Pinpoint the cell where the given text exists, returning its [X, Y] midpoint coordinate. 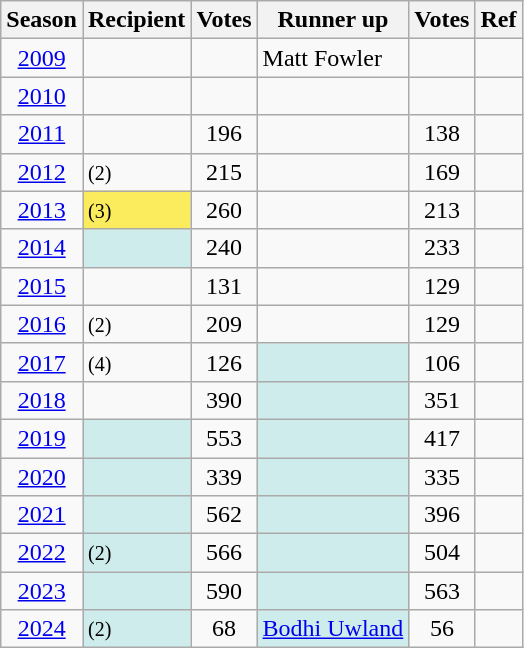
2022 [42, 553]
169 [442, 172]
417 [442, 438]
138 [442, 134]
240 [224, 248]
209 [224, 324]
2015 [42, 286]
Runner up [333, 20]
590 [224, 591]
(4) [136, 362]
215 [224, 172]
2020 [42, 477]
126 [224, 362]
Matt Fowler [333, 58]
2010 [42, 96]
339 [224, 477]
2019 [42, 438]
Ref [498, 20]
563 [442, 591]
2009 [42, 58]
2011 [42, 134]
396 [442, 515]
566 [224, 553]
233 [442, 248]
562 [224, 515]
2021 [42, 515]
2023 [42, 591]
68 [224, 629]
335 [442, 477]
2024 [42, 629]
260 [224, 210]
2016 [42, 324]
390 [224, 400]
2013 [42, 210]
2018 [42, 400]
213 [442, 210]
2017 [42, 362]
504 [442, 553]
106 [442, 362]
196 [224, 134]
(3) [136, 210]
351 [442, 400]
Recipient [136, 20]
Bodhi Uwland [333, 629]
553 [224, 438]
131 [224, 286]
2012 [42, 172]
56 [442, 629]
2014 [42, 248]
Season [42, 20]
